Scan for the cell matching the given text and deliver its (X, Y) coordinate at center. 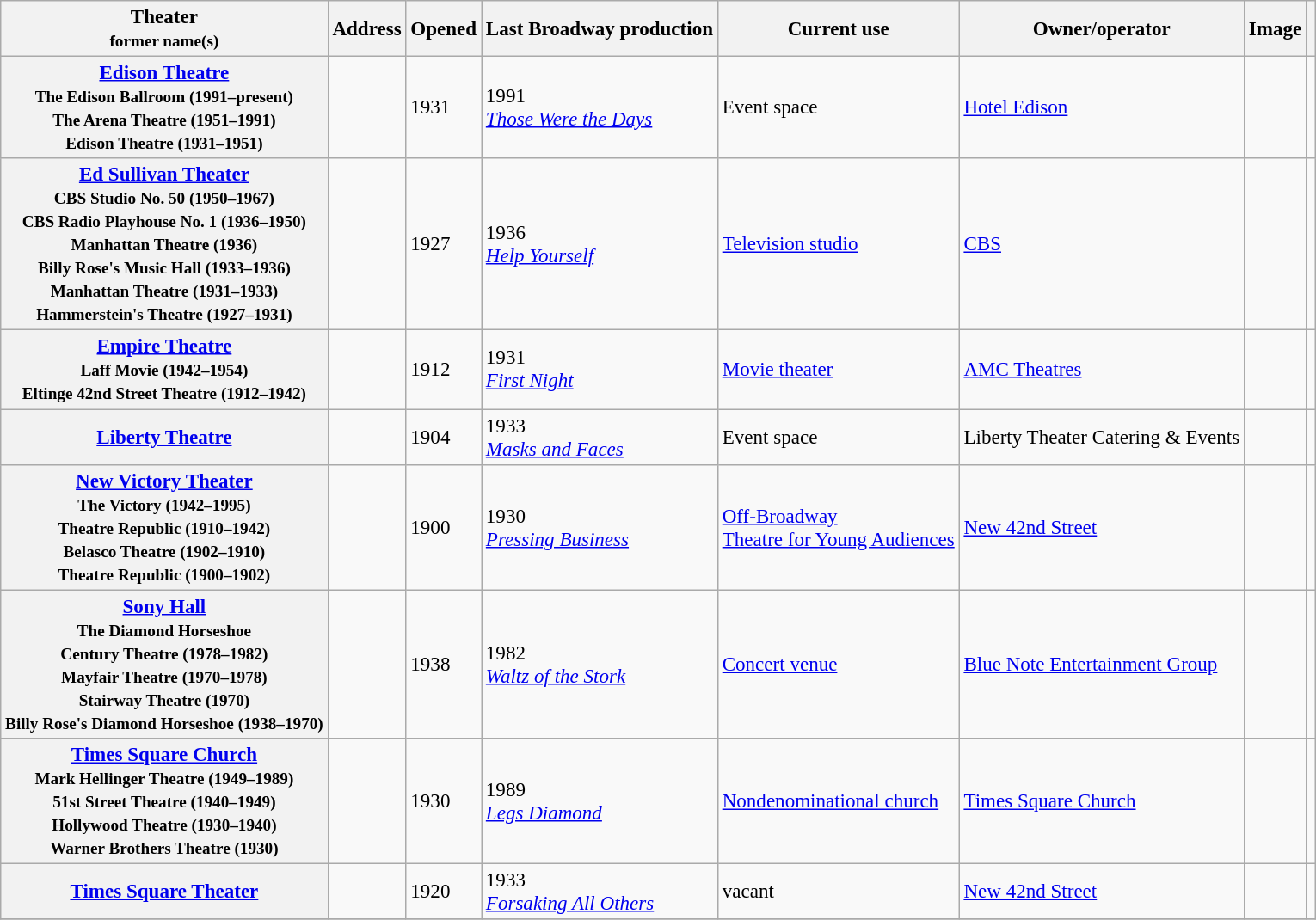
Off-Broadway Theatre for Young Audiences (838, 528)
1930 (444, 801)
1933 Masks and Faces (600, 437)
1920 (444, 892)
1900 (444, 528)
1991 Those Were the Days (600, 108)
Liberty Theater Catering & Events (1101, 437)
Movie theater (838, 370)
Nondenominational church (838, 801)
Theaterformer name(s) (164, 29)
Times Square Church (1101, 801)
Television studio (838, 244)
1930 Pressing Business (600, 528)
Liberty Theatre (164, 437)
Current use (838, 29)
1982 Waltz of the Stork (600, 664)
Blue Note Entertainment Group (1101, 664)
Opened (444, 29)
1904 (444, 437)
Address (366, 29)
Edison TheatreThe Edison Ballroom (1991–present)The Arena Theatre (1951–1991)Edison Theatre (1931–1951) (164, 108)
Last Broadway production (600, 29)
New Victory TheaterThe Victory (1942–1995)Theatre Republic (1910–1942)Belasco Theatre (1902–1910)Theatre Republic (1900–1902) (164, 528)
1936 Help Yourself (600, 244)
Concert venue (838, 664)
Times Square ChurchMark Hellinger Theatre (1949–1989)51st Street Theatre (1940–1949)Hollywood Theatre (1930–1940)Warner Brothers Theatre (1930) (164, 801)
AMC Theatres (1101, 370)
vacant (838, 892)
Empire TheatreLaff Movie (1942–1954)Eltinge 42nd Street Theatre (1912–1942) (164, 370)
Times Square Theater (164, 892)
1933 Forsaking All Others (600, 892)
CBS (1101, 244)
Hotel Edison (1101, 108)
1938 (444, 664)
Owner/operator (1101, 29)
Image (1275, 29)
1927 (444, 244)
1912 (444, 370)
1989Legs Diamond (600, 801)
1931 (444, 108)
1931 First Night (600, 370)
